Scan for the cell matching the given text and deliver its (X, Y) coordinate at center. 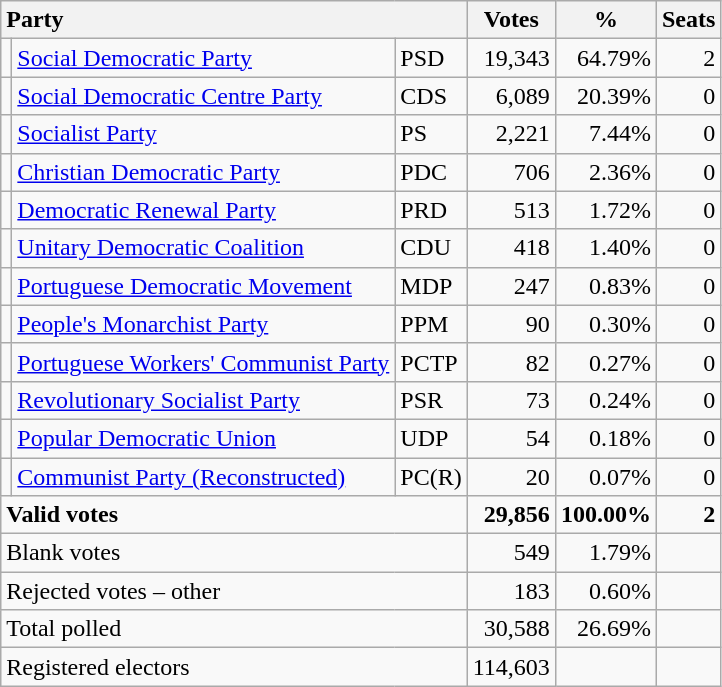
Democratic Renewal Party (204, 210)
0.30% (606, 324)
706 (511, 172)
20 (511, 477)
PRD (431, 210)
0.27% (606, 362)
0.83% (606, 286)
Votes (511, 20)
29,856 (511, 515)
114,603 (511, 667)
1.79% (606, 553)
Blank votes (234, 553)
Total polled (234, 629)
% (606, 20)
PSR (431, 400)
19,343 (511, 58)
513 (511, 210)
54 (511, 438)
PSD (431, 58)
PS (431, 134)
26.69% (606, 629)
Unitary Democratic Coalition (204, 248)
PC(R) (431, 477)
6,089 (511, 96)
Popular Democratic Union (204, 438)
PPM (431, 324)
82 (511, 362)
Portuguese Democratic Movement (204, 286)
Christian Democratic Party (204, 172)
Rejected votes – other (234, 591)
MDP (431, 286)
418 (511, 248)
0.18% (606, 438)
90 (511, 324)
Socialist Party (204, 134)
Social Democratic Centre Party (204, 96)
0.07% (606, 477)
PCTP (431, 362)
Communist Party (Reconstructed) (204, 477)
Valid votes (234, 515)
CDU (431, 248)
1.40% (606, 248)
Revolutionary Socialist Party (204, 400)
30,588 (511, 629)
247 (511, 286)
2,221 (511, 134)
PDC (431, 172)
Social Democratic Party (204, 58)
Seats (688, 20)
UDP (431, 438)
73 (511, 400)
1.72% (606, 210)
0.24% (606, 400)
2.36% (606, 172)
Portuguese Workers' Communist Party (204, 362)
549 (511, 553)
100.00% (606, 515)
Party (234, 20)
20.39% (606, 96)
Registered electors (234, 667)
CDS (431, 96)
People's Monarchist Party (204, 324)
64.79% (606, 58)
7.44% (606, 134)
0.60% (606, 591)
183 (511, 591)
